Return [X, Y] of the center of cell containing provided text 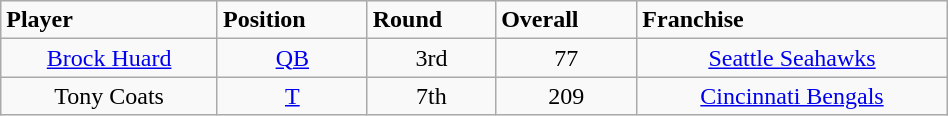
77 [566, 58]
209 [566, 96]
Position [292, 20]
Overall [566, 20]
T [292, 96]
3rd [431, 58]
Seattle Seahawks [792, 58]
QB [292, 58]
Brock Huard [110, 58]
Cincinnati Bengals [792, 96]
Tony Coats [110, 96]
Player [110, 20]
Franchise [792, 20]
Round [431, 20]
7th [431, 96]
